Scan for the cell matching the given text and deliver its [X, Y] coordinate at center. 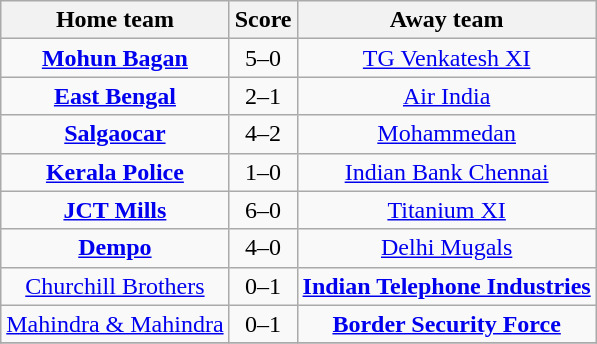
Indian Telephone Industries [446, 286]
6–0 [263, 210]
Mahindra & Mahindra [115, 324]
TG Venkatesh XI [446, 58]
JCT Mills [115, 210]
Score [263, 20]
Home team [115, 20]
Titanium XI [446, 210]
4–0 [263, 248]
Dempo [115, 248]
Churchill Brothers [115, 286]
Indian Bank Chennai [446, 172]
2–1 [263, 96]
Salgaocar [115, 134]
Mohammedan [446, 134]
Away team [446, 20]
Mohun Bagan [115, 58]
East Bengal [115, 96]
Kerala Police [115, 172]
4–2 [263, 134]
Border Security Force [446, 324]
Delhi Mugals [446, 248]
5–0 [263, 58]
1–0 [263, 172]
Air India [446, 96]
